From the cell containing the given text, extract its center point as (x, y) coordinate. 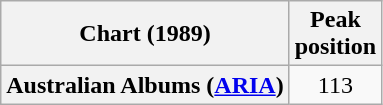
Chart (1989) (145, 34)
113 (335, 85)
Peakposition (335, 34)
Australian Albums (ARIA) (145, 85)
